Detect which cell encompasses the target text, then output its (x, y) center coordinate. 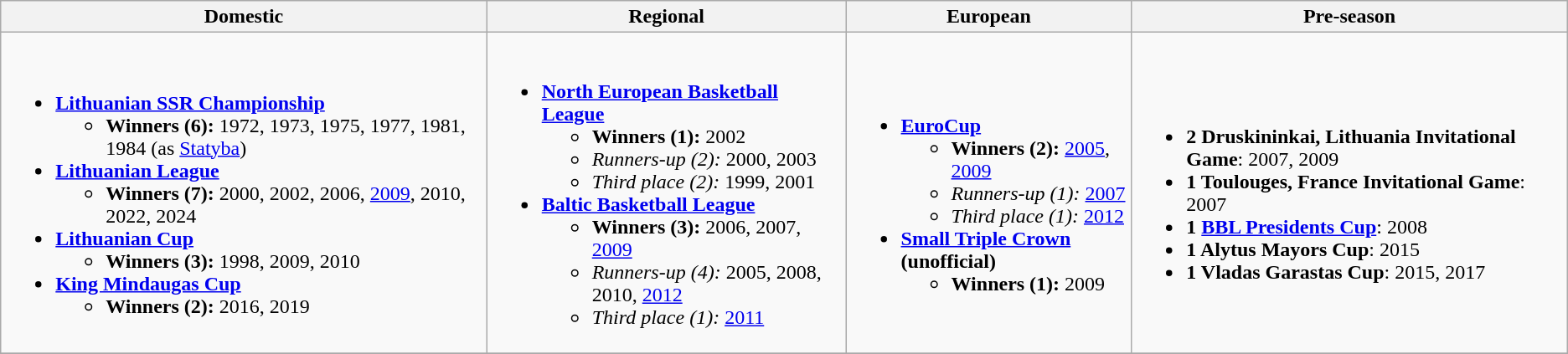
EuroCupWinners (2): 2005, 2009Runners-up (1): 2007Third place (1): 2012Small Triple Crown (unofficial)Winners (1): 2009 (988, 192)
Regional (667, 17)
Domestic (244, 17)
European (988, 17)
Pre-season (1349, 17)
